Locate the cell with the specified text and output its [X, Y] center coordinate. 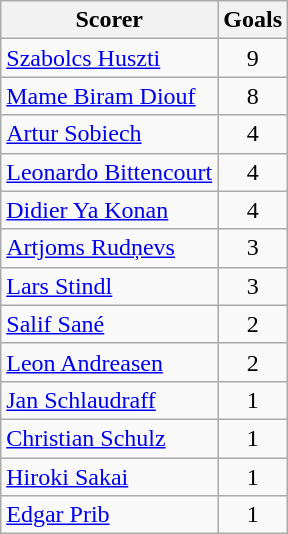
Lars Stindl [110, 286]
Salif Sané [110, 324]
Leonardo Bittencourt [110, 172]
Artjoms Rudņevs [110, 248]
Mame Biram Diouf [110, 96]
8 [253, 96]
Artur Sobiech [110, 134]
9 [253, 58]
Didier Ya Konan [110, 210]
Jan Schlaudraff [110, 400]
Edgar Prib [110, 515]
Leon Andreasen [110, 362]
Christian Schulz [110, 438]
Goals [253, 20]
Hiroki Sakai [110, 477]
Szabolcs Huszti [110, 58]
Scorer [110, 20]
